Extract the [x, y] coordinate from the center of the cell holding the provided text.  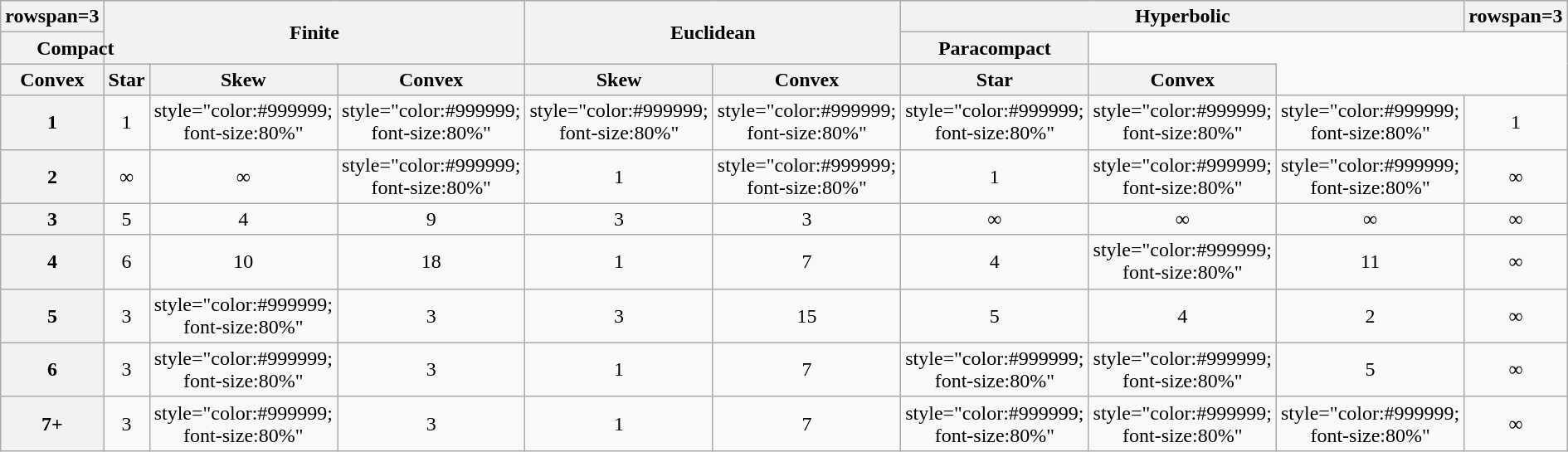
7+ [52, 423]
Euclidean [713, 32]
Finite [314, 32]
Hyperbolic [1183, 17]
9 [431, 219]
Compact [75, 48]
11 [1370, 262]
15 [806, 315]
Paracompact [995, 48]
10 [243, 262]
18 [431, 262]
